Detect which cell encompasses the target text, then output its [x, y] center coordinate. 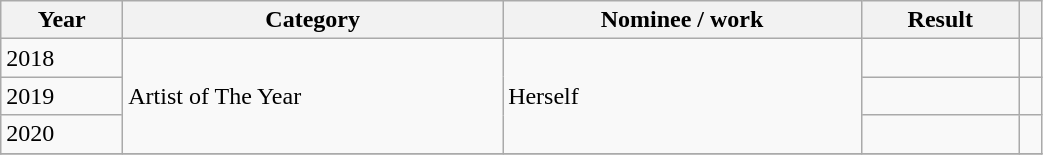
Nominee / work [682, 20]
Year [62, 20]
Result [940, 20]
Herself [682, 96]
2020 [62, 134]
2019 [62, 96]
Artist of The Year [313, 96]
Category [313, 20]
2018 [62, 58]
